Scan for the cell matching the given text and deliver its [X, Y] coordinate at center. 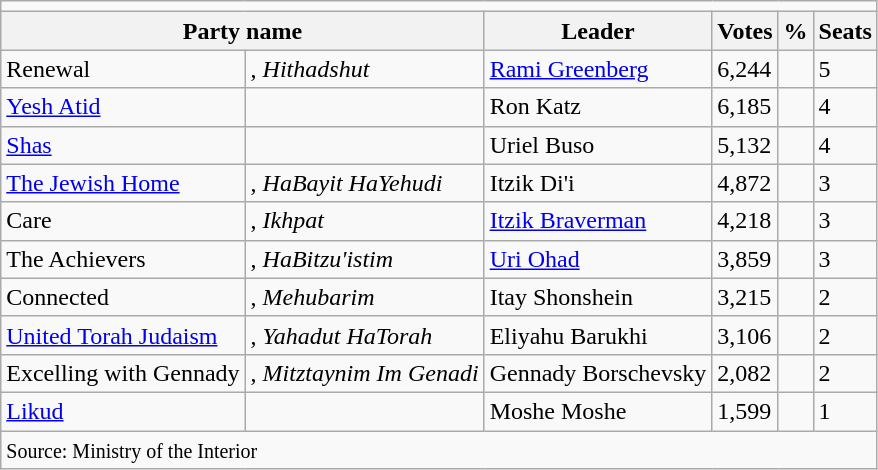
, Mitztaynim Im Genadi [364, 373]
The Achievers [123, 259]
United Torah Judaism [123, 335]
Excelling with Gennady [123, 373]
, Yahadut HaTorah [364, 335]
5 [845, 69]
Uri Ohad [598, 259]
, Mehubarim [364, 297]
Eliyahu Barukhi [598, 335]
% [796, 31]
Likud [123, 411]
4,872 [745, 183]
6,185 [745, 107]
Party name [242, 31]
Seats [845, 31]
2,082 [745, 373]
Rami Greenberg [598, 69]
3,215 [745, 297]
Shas [123, 145]
Moshe Moshe [598, 411]
Renewal [123, 69]
4,218 [745, 221]
Itay Shonshein [598, 297]
Itzik Braverman [598, 221]
3,859 [745, 259]
1,599 [745, 411]
Source: Ministry of the Interior [440, 449]
Votes [745, 31]
6,244 [745, 69]
Gennady Borschevsky [598, 373]
Care [123, 221]
5,132 [745, 145]
Uriel Buso [598, 145]
, HaBayit HaYehudi [364, 183]
Leader [598, 31]
Yesh Atid [123, 107]
Connected [123, 297]
3,106 [745, 335]
1 [845, 411]
Ron Katz [598, 107]
, HaBitzu'istim [364, 259]
The Jewish Home [123, 183]
, Ikhpat [364, 221]
Itzik Di'i [598, 183]
, Hithadshut [364, 69]
